Identify which cell holds the provided text, then report its [x, y] central coordinate. 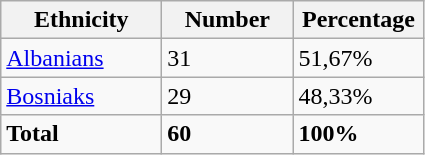
60 [228, 134]
Total [82, 134]
Percentage [358, 20]
31 [228, 58]
Ethnicity [82, 20]
48,33% [358, 96]
Albanians [82, 58]
51,67% [358, 58]
29 [228, 96]
Bosniaks [82, 96]
100% [358, 134]
Number [228, 20]
